Pinpoint the cell where the given text exists, returning its (X, Y) midpoint coordinate. 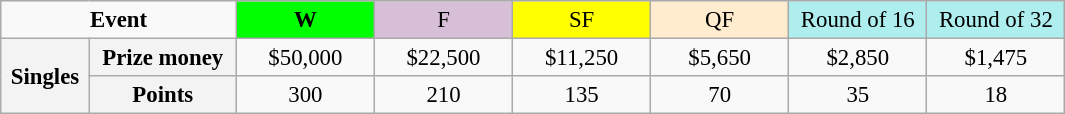
SF (582, 20)
$1,475 (996, 58)
F (443, 20)
Singles (45, 76)
$11,250 (582, 58)
35 (858, 95)
$2,850 (858, 58)
300 (305, 95)
Prize money (162, 58)
18 (996, 95)
70 (720, 95)
$5,650 (720, 58)
W (305, 20)
Points (162, 95)
Round of 32 (996, 20)
Event (119, 20)
QF (720, 20)
210 (443, 95)
135 (582, 95)
Round of 16 (858, 20)
$50,000 (305, 58)
$22,500 (443, 58)
